Pinpoint the cell where the given text exists, returning its (x, y) midpoint coordinate. 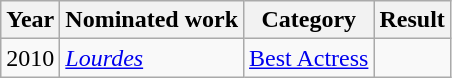
2010 (30, 58)
Year (30, 20)
Nominated work (152, 20)
Best Actress (309, 58)
Lourdes (152, 58)
Category (309, 20)
Result (412, 20)
